From the cell containing the given text, extract its center point as (x, y) coordinate. 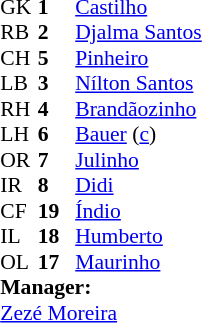
Manager: (101, 287)
Pinheiro (138, 58)
Djalma Santos (138, 33)
RB (19, 33)
LB (19, 83)
4 (57, 109)
Índio (138, 211)
IL (19, 237)
OR (19, 160)
RH (19, 109)
CF (19, 211)
Nílton Santos (138, 83)
17 (57, 262)
6 (57, 135)
Brandãozinho (138, 109)
OL (19, 262)
19 (57, 211)
2 (57, 33)
7 (57, 160)
Maurinho (138, 262)
5 (57, 58)
8 (57, 185)
Bauer (c) (138, 135)
IR (19, 185)
Julinho (138, 160)
3 (57, 83)
Humberto (138, 237)
LH (19, 135)
CH (19, 58)
Didi (138, 185)
18 (57, 237)
